Search for the cell housing the specified text and yield its (X, Y) center coordinate. 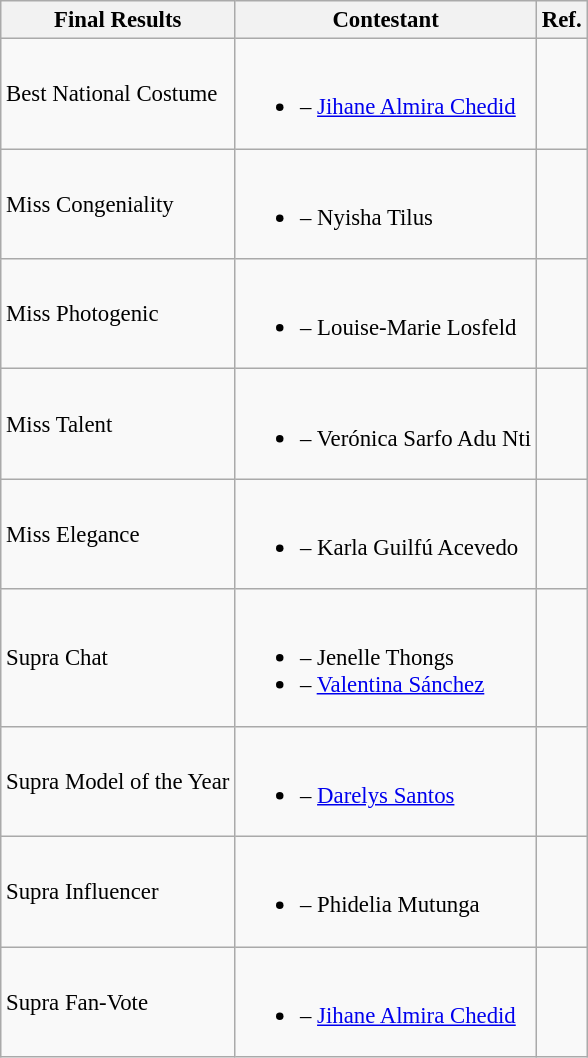
Supra Influencer (118, 892)
Supra Chat (118, 658)
Miss Congeniality (118, 204)
Supra Model of the Year (118, 781)
Contestant (386, 20)
Supra Fan-Vote (118, 1002)
– Louise-Marie Losfeld (386, 314)
Best National Costume (118, 94)
Miss Elegance (118, 534)
Final Results (118, 20)
Miss Photogenic (118, 314)
– Phidelia Mutunga (386, 892)
– Jenelle Thongs – Valentina Sánchez (386, 658)
– Verónica Sarfo Adu Nti (386, 424)
Ref. (561, 20)
– Karla Guilfú Acevedo (386, 534)
– Nyisha Tilus (386, 204)
Miss Talent (118, 424)
– Darelys Santos (386, 781)
